Output the [x, y] coordinate of the center of the cell containing the given text.  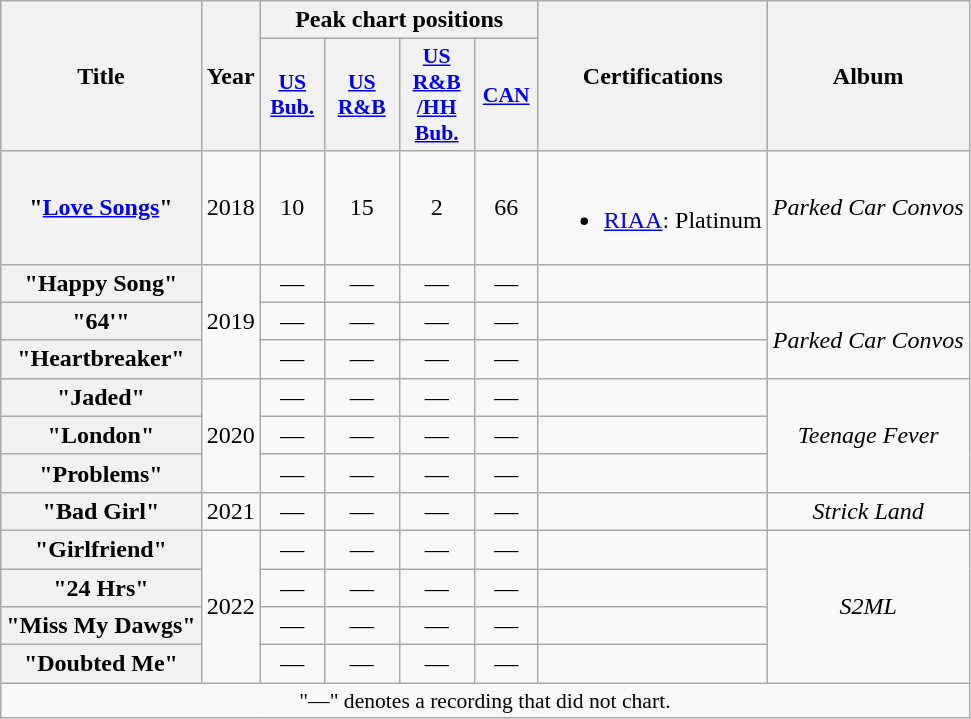
USBub. [292, 95]
Title [101, 76]
"—" denotes a recording that did not chart. [485, 701]
"Miss My Dawgs" [101, 626]
2 [436, 208]
CAN [506, 95]
"Happy Song" [101, 283]
2018 [230, 208]
"Girlfriend" [101, 549]
"Heartbreaker" [101, 359]
10 [292, 208]
Album [868, 76]
15 [362, 208]
2022 [230, 606]
"Love Songs" [101, 208]
USR&B [362, 95]
USR&B/HHBub. [436, 95]
"Problems" [101, 473]
2019 [230, 321]
S2ML [868, 606]
"London" [101, 435]
"Bad Girl" [101, 511]
66 [506, 208]
"64'" [101, 321]
"Doubted Me" [101, 664]
Year [230, 76]
"Jaded" [101, 397]
RIAA: Platinum [652, 208]
2020 [230, 435]
Certifications [652, 76]
Teenage Fever [868, 435]
"24 Hrs" [101, 587]
Strick Land [868, 511]
2021 [230, 511]
Peak chart positions [399, 20]
